Output the [x, y] coordinate of the center of the cell containing the given text.  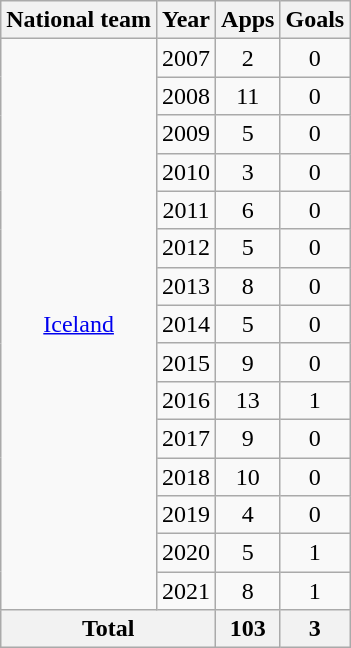
2011 [186, 210]
Total [108, 629]
2016 [186, 400]
2021 [186, 591]
13 [248, 400]
Apps [248, 20]
Iceland [79, 324]
2014 [186, 324]
4 [248, 515]
2008 [186, 96]
10 [248, 477]
2015 [186, 362]
2009 [186, 134]
National team [79, 20]
6 [248, 210]
Goals [315, 20]
2017 [186, 438]
2018 [186, 477]
103 [248, 629]
2020 [186, 553]
2010 [186, 172]
11 [248, 96]
2012 [186, 248]
2 [248, 58]
2007 [186, 58]
2013 [186, 286]
2019 [186, 515]
Year [186, 20]
